Extract the [x, y] coordinate from the center of the cell holding the provided text.  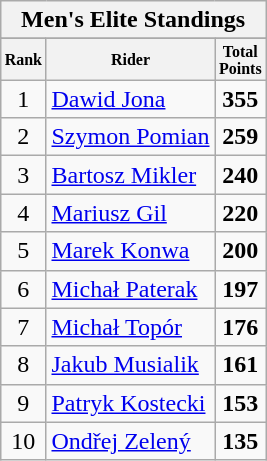
Michał Topór [130, 327]
Ondřej Zelený [130, 441]
1 [24, 99]
197 [240, 289]
153 [240, 403]
4 [24, 213]
Patryk Kostecki [130, 403]
355 [240, 99]
135 [240, 441]
Bartosz Mikler [130, 175]
Mariusz Gil [130, 213]
259 [240, 137]
2 [24, 137]
6 [24, 289]
Rank [24, 60]
3 [24, 175]
200 [240, 251]
5 [24, 251]
Men's Elite Standings [134, 20]
240 [240, 175]
220 [240, 213]
9 [24, 403]
7 [24, 327]
8 [24, 365]
Szymon Pomian [130, 137]
10 [24, 441]
Michał Paterak [130, 289]
176 [240, 327]
161 [240, 365]
Dawid Jona [130, 99]
Rider [130, 60]
Jakub Musialik [130, 365]
Marek Konwa [130, 251]
TotalPoints [240, 60]
